Return (X, Y) of the center of cell containing provided text 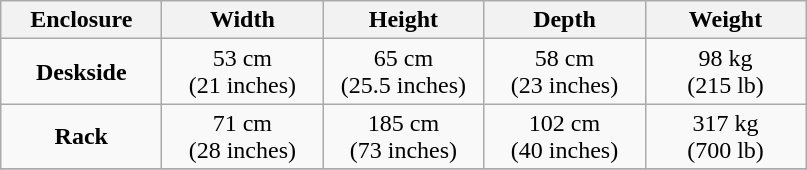
Width (242, 20)
98 kg(215 lb) (726, 72)
Rack (82, 136)
185 cm(73 inches) (404, 136)
Weight (726, 20)
317 kg(700 lb) (726, 136)
71 cm(28 inches) (242, 136)
Height (404, 20)
102 cm(40 inches) (564, 136)
65 cm(25.5 inches) (404, 72)
Depth (564, 20)
58 cm(23 inches) (564, 72)
Deskside (82, 72)
53 cm(21 inches) (242, 72)
Enclosure (82, 20)
